Locate the cell with the specified text and output its (X, Y) center coordinate. 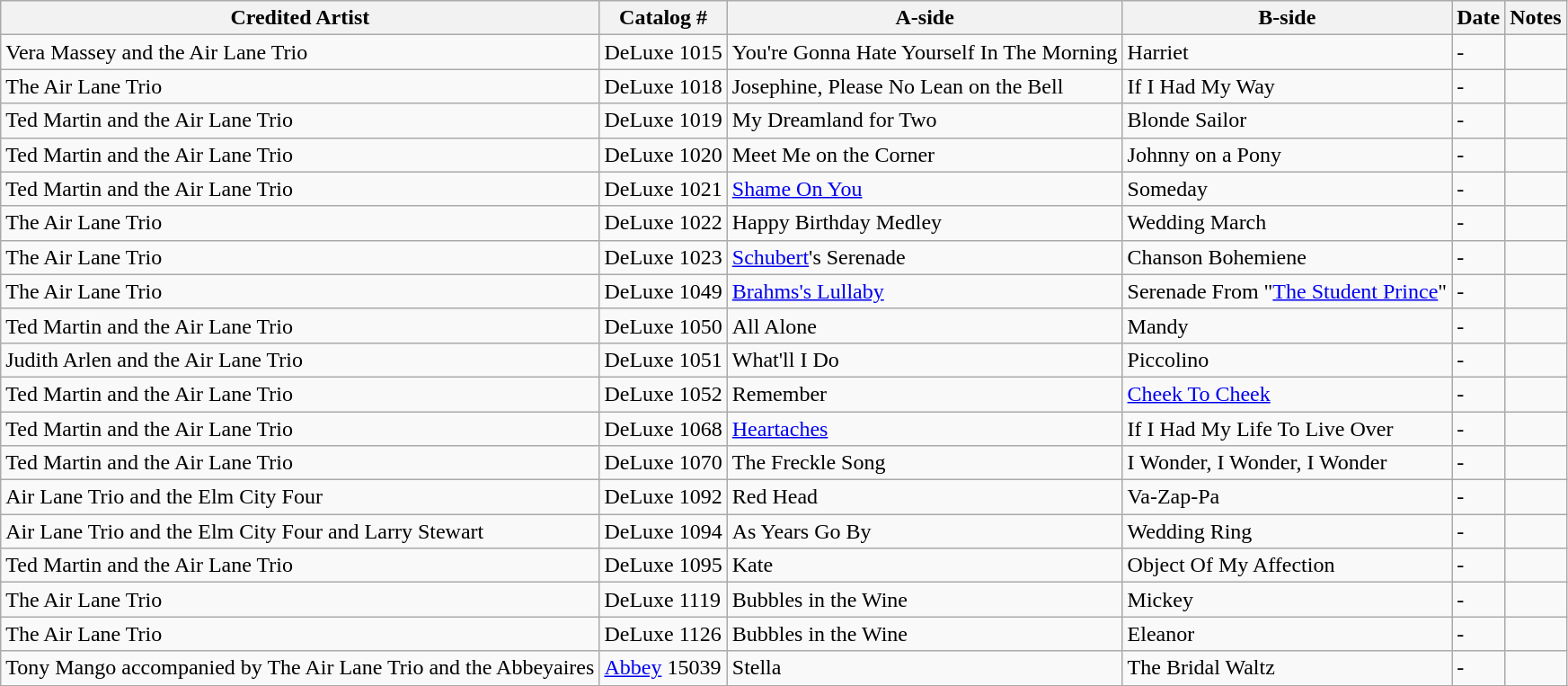
Eleanor (1287, 634)
DeLuxe 1018 (663, 86)
Abbey 15039 (663, 668)
Air Lane Trio and the Elm City Four (300, 497)
If I Had My Life To Live Over (1287, 429)
DeLuxe 1092 (663, 497)
Remember (925, 394)
Josephine, Please No Lean on the Bell (925, 86)
DeLuxe 1022 (663, 223)
Blonde Sailor (1287, 120)
Wedding March (1287, 223)
Serenade From "The Student Prince" (1287, 291)
The Bridal Waltz (1287, 668)
Wedding Ring (1287, 531)
Kate (925, 566)
Object Of My Affection (1287, 566)
As Years Go By (925, 531)
Harriet (1287, 52)
Shame On You (925, 189)
Piccolino (1287, 360)
Schubert's Serenade (925, 257)
Tony Mango accompanied by The Air Lane Trio and the Abbeyaires (300, 668)
Mandy (1287, 325)
DeLuxe 1119 (663, 600)
Credited Artist (300, 18)
DeLuxe 1095 (663, 566)
DeLuxe 1068 (663, 429)
DeLuxe 1023 (663, 257)
A-side (925, 18)
You're Gonna Hate Yourself In The Morning (925, 52)
What'll I Do (925, 360)
Brahms's Lullaby (925, 291)
DeLuxe 1094 (663, 531)
Chanson Bohemiene (1287, 257)
DeLuxe 1015 (663, 52)
Red Head (925, 497)
I Wonder, I Wonder, I Wonder (1287, 463)
Mickey (1287, 600)
DeLuxe 1126 (663, 634)
DeLuxe 1050 (663, 325)
Johnny on a Pony (1287, 155)
Meet Me on the Corner (925, 155)
Va-Zap-Pa (1287, 497)
DeLuxe 1049 (663, 291)
Heartaches (925, 429)
Stella (925, 668)
DeLuxe 1019 (663, 120)
If I Had My Way (1287, 86)
Catalog # (663, 18)
B-side (1287, 18)
All Alone (925, 325)
The Freckle Song (925, 463)
Happy Birthday Medley (925, 223)
DeLuxe 1052 (663, 394)
Notes (1536, 18)
DeLuxe 1020 (663, 155)
Cheek To Cheek (1287, 394)
Vera Massey and the Air Lane Trio (300, 52)
My Dreamland for Two (925, 120)
Date (1479, 18)
DeLuxe 1051 (663, 360)
DeLuxe 1070 (663, 463)
Someday (1287, 189)
DeLuxe 1021 (663, 189)
Air Lane Trio and the Elm City Four and Larry Stewart (300, 531)
Judith Arlen and the Air Lane Trio (300, 360)
